Provide the [x, y] coordinate of the cell's center where the given text is located.  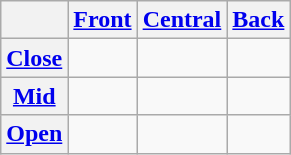
Open [34, 134]
Close [34, 58]
Central [182, 20]
Front [102, 20]
Mid [34, 96]
Back [258, 20]
